Output the (x, y) coordinate of the center of the cell containing the given text.  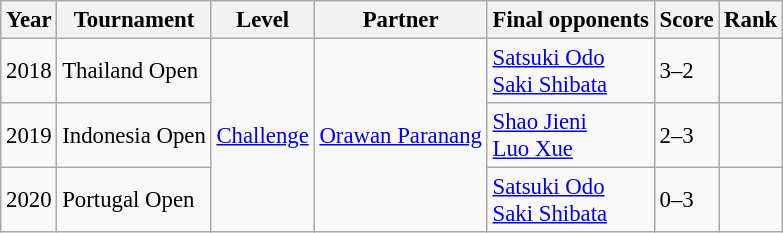
2020 (29, 200)
Thailand Open (134, 72)
Partner (400, 20)
Shao JieniLuo Xue (570, 136)
2018 (29, 72)
Final opponents (570, 20)
Orawan Paranang (400, 136)
Rank (751, 20)
Score (686, 20)
Challenge (262, 136)
Level (262, 20)
2–3 (686, 136)
3–2 (686, 72)
2019 (29, 136)
Portugal Open (134, 200)
0–3 (686, 200)
Tournament (134, 20)
Year (29, 20)
Indonesia Open (134, 136)
